Scan for the cell matching the given text and deliver its [x, y] coordinate at center. 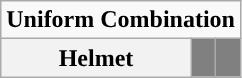
Helmet [96, 58]
Uniform Combination [121, 20]
